From the cell containing the given text, extract its center point as (X, Y) coordinate. 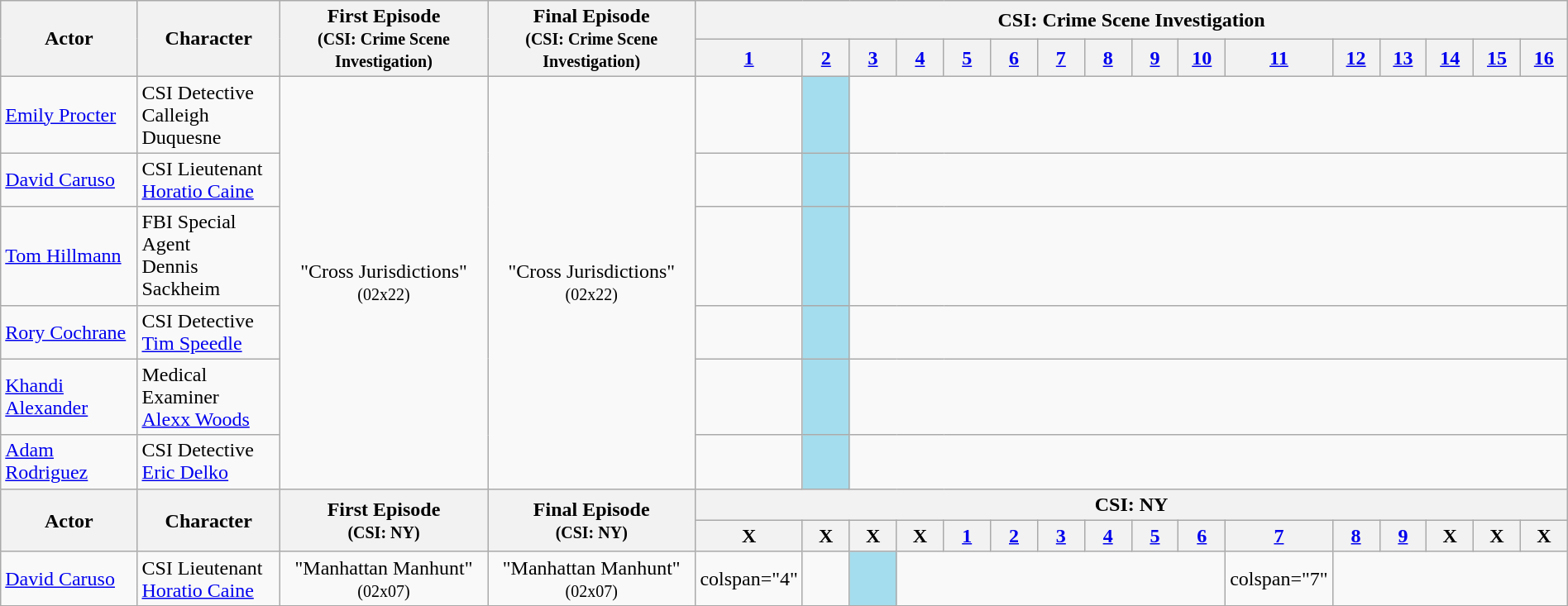
FBI Special AgentDennis Sackheim (208, 256)
CSI DetectiveEric Delko (208, 461)
CSI DetectiveCalleigh Duquesne (208, 115)
First Episode(CSI: Crime Scene Investigation) (384, 39)
Final Episode(CSI: NY) (592, 520)
13 (1403, 58)
Emily Procter (69, 115)
15 (1497, 58)
colspan="7" (1279, 579)
11 (1279, 58)
Adam Rodriguez (69, 461)
Rory Cochrane (69, 332)
16 (1543, 58)
CSI DetectiveTim Speedle (208, 332)
CSI: NY (1131, 504)
10 (1202, 58)
Tom Hillmann (69, 256)
CSI: Crime Scene Investigation (1131, 20)
Khandi Alexander (69, 397)
Medical ExaminerAlexx Woods (208, 397)
First Episode(CSI: NY) (384, 520)
colspan="4" (749, 579)
14 (1451, 58)
Final Episode(CSI: Crime Scene Investigation) (592, 39)
12 (1356, 58)
